Search for the cell housing the specified text and yield its [x, y] center coordinate. 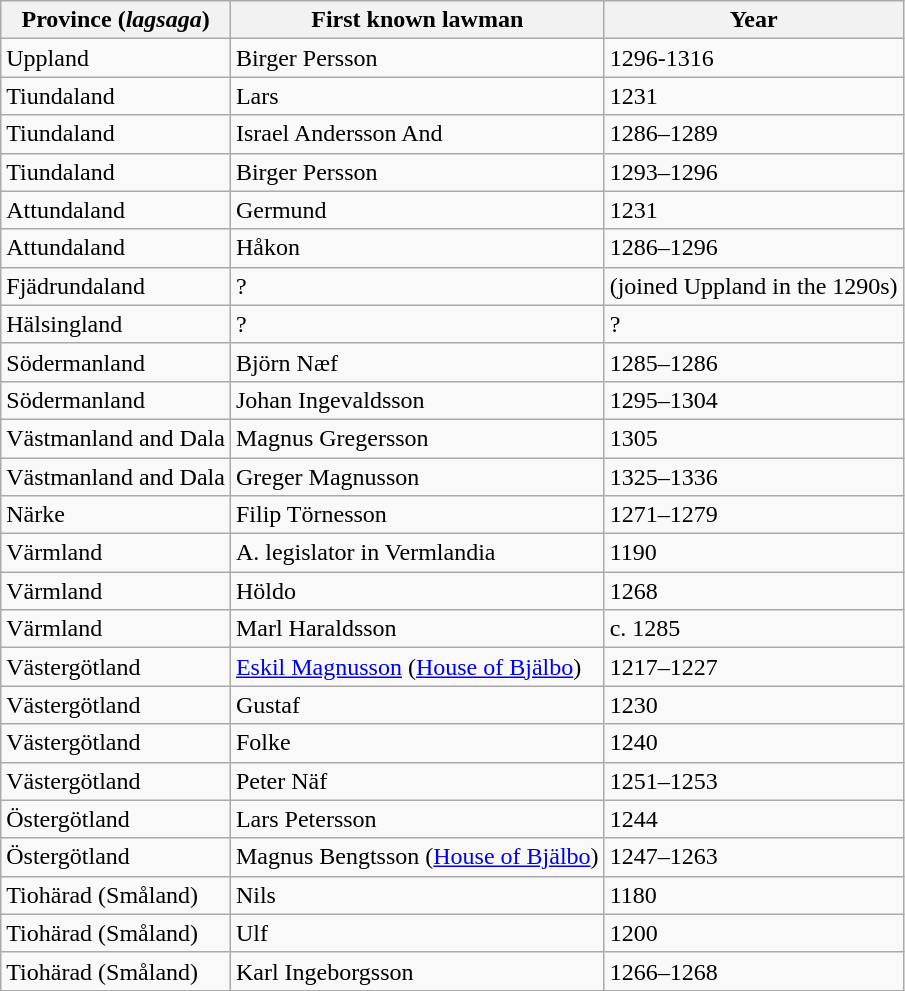
Filip Törnesson [417, 515]
1293–1296 [754, 172]
1271–1279 [754, 515]
Year [754, 20]
Magnus Bengtsson (House of Bjälbo) [417, 857]
Gustaf [417, 705]
Hälsingland [116, 324]
Magnus Gregersson [417, 438]
1266–1268 [754, 971]
1251–1253 [754, 781]
Marl Haraldsson [417, 629]
Greger Magnusson [417, 477]
1295–1304 [754, 400]
1180 [754, 895]
Höldo [417, 591]
Uppland [116, 58]
1296-1316 [754, 58]
Province (lagsaga) [116, 20]
Nils [417, 895]
1230 [754, 705]
1286–1289 [754, 134]
1325–1336 [754, 477]
Karl Ingeborgsson [417, 971]
1200 [754, 933]
Folke [417, 743]
First known lawman [417, 20]
1240 [754, 743]
(joined Uppland in the 1290s) [754, 286]
1268 [754, 591]
Lars Petersson [417, 819]
Fjädrundaland [116, 286]
c. 1285 [754, 629]
Israel Andersson And [417, 134]
Håkon [417, 248]
Peter Näf [417, 781]
1285–1286 [754, 362]
Germund [417, 210]
Ulf [417, 933]
1244 [754, 819]
1305 [754, 438]
1190 [754, 553]
Eskil Magnusson (House of Bjälbo) [417, 667]
1217–1227 [754, 667]
1247–1263 [754, 857]
Närke [116, 515]
A. legislator in Vermlandia [417, 553]
Johan Ingevaldsson [417, 400]
Lars [417, 96]
1286–1296 [754, 248]
Björn Næf [417, 362]
